Capture the cell that displays the provided text and extract its (X, Y) central coordinate. 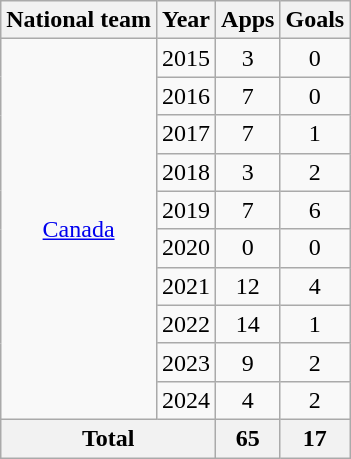
2016 (186, 96)
2020 (186, 248)
Total (108, 438)
6 (315, 210)
2021 (186, 286)
Goals (315, 20)
2019 (186, 210)
2022 (186, 324)
17 (315, 438)
2024 (186, 400)
2015 (186, 58)
12 (248, 286)
2018 (186, 172)
Year (186, 20)
9 (248, 362)
Canada (79, 230)
Apps (248, 20)
2017 (186, 134)
14 (248, 324)
2023 (186, 362)
65 (248, 438)
National team (79, 20)
